Scan for the cell matching the given text and deliver its (x, y) coordinate at center. 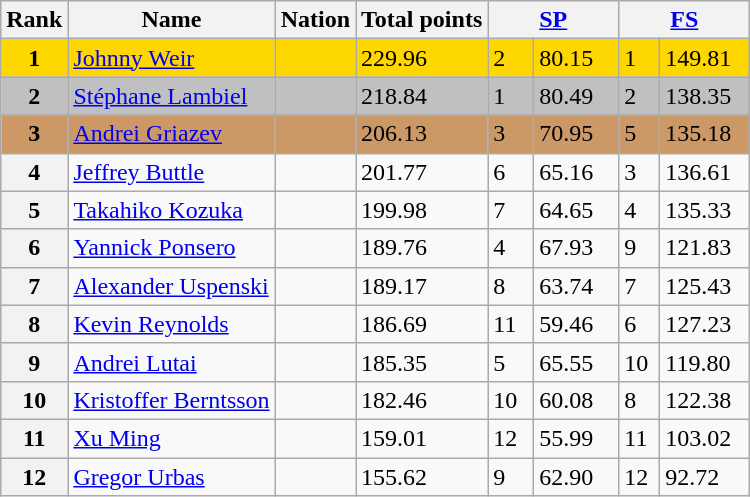
127.23 (705, 324)
Jeffrey Buttle (172, 172)
Xu Ming (172, 438)
65.55 (576, 362)
149.81 (705, 58)
60.08 (576, 400)
Yannick Ponsero (172, 248)
189.17 (422, 286)
Alexander Uspenski (172, 286)
Kevin Reynolds (172, 324)
67.93 (576, 248)
Rank (34, 20)
122.38 (705, 400)
Name (172, 20)
159.01 (422, 438)
63.74 (576, 286)
186.69 (422, 324)
Gregor Urbas (172, 477)
135.18 (705, 134)
64.65 (576, 210)
80.15 (576, 58)
199.98 (422, 210)
92.72 (705, 477)
Andrei Griazev (172, 134)
FS (684, 20)
SP (554, 20)
65.16 (576, 172)
135.33 (705, 210)
125.43 (705, 286)
119.80 (705, 362)
Kristoffer Berntsson (172, 400)
138.35 (705, 96)
182.46 (422, 400)
229.96 (422, 58)
201.77 (422, 172)
Andrei Lutai (172, 362)
Takahiko Kozuka (172, 210)
80.49 (576, 96)
103.02 (705, 438)
55.99 (576, 438)
Total points (422, 20)
121.83 (705, 248)
155.62 (422, 477)
189.76 (422, 248)
Stéphane Lambiel (172, 96)
136.61 (705, 172)
206.13 (422, 134)
70.95 (576, 134)
Johnny Weir (172, 58)
59.46 (576, 324)
218.84 (422, 96)
185.35 (422, 362)
Nation (315, 20)
62.90 (576, 477)
